For the text-containing cell, return its midpoint in (X, Y) coordinate format. 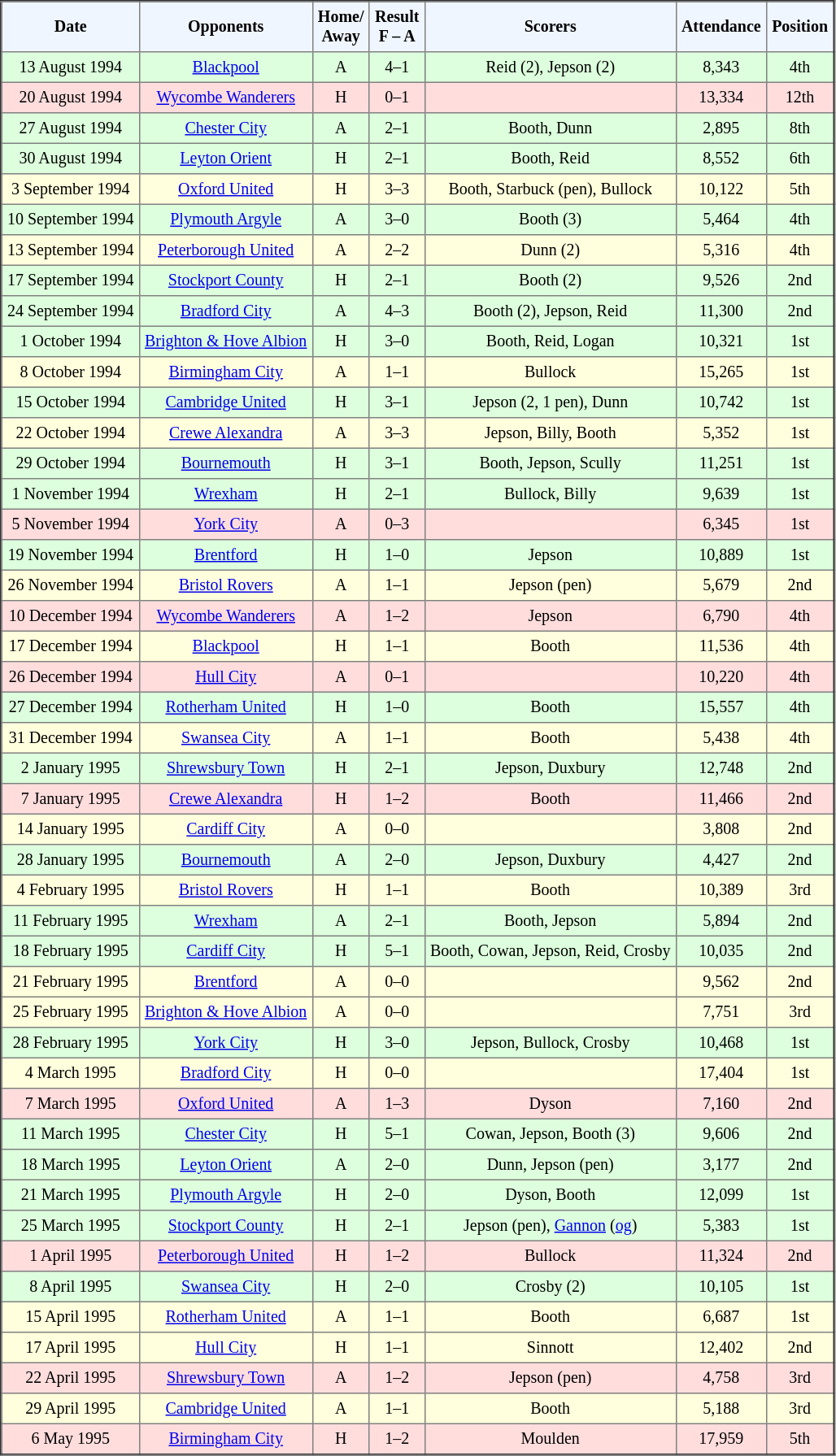
10,105 (721, 1287)
Dyson, Booth (550, 1195)
17 December 1994 (71, 646)
8 April 1995 (71, 1287)
12,402 (721, 1348)
25 March 1995 (71, 1226)
31 December 1994 (71, 738)
9,526 (721, 280)
29 April 1995 (71, 1409)
24 September 1994 (71, 311)
6th (800, 159)
8th (800, 128)
14 January 1995 (71, 829)
6,345 (721, 524)
15 October 1994 (71, 402)
Jepson (2, 1 pen), Dunn (550, 402)
Moulden (550, 1439)
5,316 (721, 250)
2 January 1995 (71, 768)
Booth, Dunn (550, 128)
17 September 1994 (71, 280)
3,177 (721, 1165)
1 October 1994 (71, 341)
17 April 1995 (71, 1348)
10,035 (721, 951)
6,687 (721, 1317)
11,324 (721, 1256)
5,464 (721, 219)
5,894 (721, 921)
21 March 1995 (71, 1195)
4,427 (721, 860)
4,758 (721, 1378)
Home/Away (341, 27)
21 February 1995 (71, 982)
10 December 1994 (71, 616)
29 October 1994 (71, 463)
15 April 1995 (71, 1317)
3 September 1994 (71, 189)
2,895 (721, 128)
Booth, Jepson, Scully (550, 463)
Crosby (2) (550, 1287)
Jepson (pen), Gannon (og) (550, 1226)
22 October 1994 (71, 433)
6 May 1995 (71, 1439)
10,220 (721, 677)
3,808 (721, 829)
10,389 (721, 890)
Booth (2), Jepson, Reid (550, 311)
11,466 (721, 799)
9,639 (721, 494)
11,251 (721, 463)
8,552 (721, 159)
10,122 (721, 189)
18 March 1995 (71, 1165)
10,742 (721, 402)
28 January 1995 (71, 860)
10 September 1994 (71, 219)
2–2 (397, 250)
Booth, Jepson (550, 921)
22 April 1995 (71, 1378)
4–1 (397, 67)
0–3 (397, 524)
10,468 (721, 1043)
Scorers (550, 27)
Dunn (2) (550, 250)
5,679 (721, 585)
Bullock, Billy (550, 494)
27 August 1994 (71, 128)
Jepson, Bullock, Crosby (550, 1043)
10,889 (721, 555)
11,536 (721, 646)
1–3 (397, 1104)
26 December 1994 (71, 677)
11,300 (721, 311)
13,334 (721, 98)
27 December 1994 (71, 707)
Attendance (721, 27)
ResultF – A (397, 27)
Reid (2), Jepson (2) (550, 67)
13 August 1994 (71, 67)
1 April 1995 (71, 1256)
17,404 (721, 1073)
1 November 1994 (71, 494)
7 January 1995 (71, 799)
Sinnott (550, 1348)
13 September 1994 (71, 250)
Jepson, Billy, Booth (550, 433)
19 November 1994 (71, 555)
5 November 1994 (71, 524)
5,352 (721, 433)
Booth, Reid (550, 159)
5,188 (721, 1409)
5,438 (721, 738)
5,383 (721, 1226)
Opponents (226, 27)
4 February 1995 (71, 890)
9,562 (721, 982)
12,748 (721, 768)
15,557 (721, 707)
Booth, Starbuck (pen), Bullock (550, 189)
4 March 1995 (71, 1073)
8,343 (721, 67)
10,321 (721, 341)
Booth, Cowan, Jepson, Reid, Crosby (550, 951)
15,265 (721, 372)
11 March 1995 (71, 1134)
Cowan, Jepson, Booth (3) (550, 1134)
4–3 (397, 311)
Date (71, 27)
20 August 1994 (71, 98)
25 February 1995 (71, 1012)
7,160 (721, 1104)
8 October 1994 (71, 372)
12th (800, 98)
6,790 (721, 616)
18 February 1995 (71, 951)
Booth, Reid, Logan (550, 341)
Position (800, 27)
Booth (2) (550, 280)
Booth (3) (550, 219)
9,606 (721, 1134)
Dyson (550, 1104)
17,959 (721, 1439)
28 February 1995 (71, 1043)
30 August 1994 (71, 159)
26 November 1994 (71, 585)
Dunn, Jepson (pen) (550, 1165)
12,099 (721, 1195)
11 February 1995 (71, 921)
7 March 1995 (71, 1104)
7,751 (721, 1012)
